Search for the cell housing the specified text and yield its (X, Y) center coordinate. 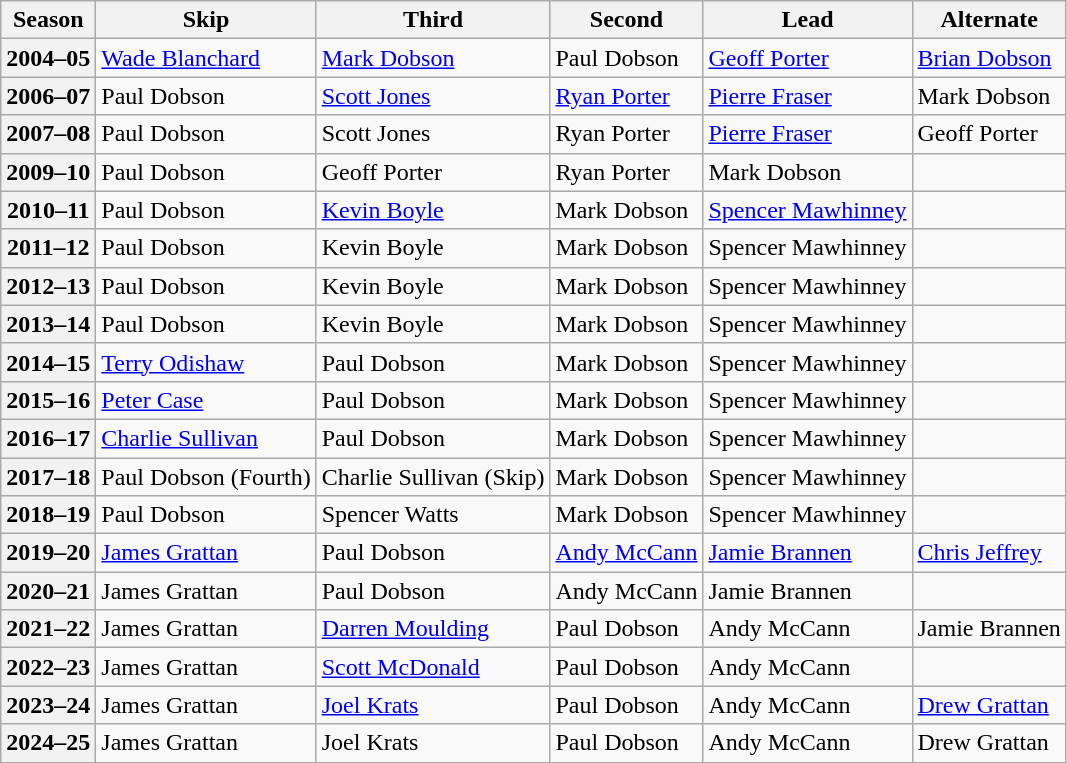
Scott McDonald (433, 667)
2022–23 (48, 667)
Alternate (989, 20)
2009–10 (48, 172)
Brian Dobson (989, 58)
Season (48, 20)
2023–24 (48, 705)
2004–05 (48, 58)
Second (626, 20)
Lead (808, 20)
2018–19 (48, 515)
Third (433, 20)
Chris Jeffrey (989, 553)
2016–17 (48, 438)
Paul Dobson (Fourth) (206, 477)
2020–21 (48, 591)
Terry Odishaw (206, 362)
Charlie Sullivan (206, 438)
2019–20 (48, 553)
Spencer Watts (433, 515)
Charlie Sullivan (Skip) (433, 477)
Skip (206, 20)
Peter Case (206, 400)
2014–15 (48, 362)
2007–08 (48, 134)
2013–14 (48, 324)
2021–22 (48, 629)
Darren Moulding (433, 629)
2017–18 (48, 477)
2015–16 (48, 400)
2024–25 (48, 743)
2006–07 (48, 96)
2010–11 (48, 210)
2011–12 (48, 248)
Wade Blanchard (206, 58)
2012–13 (48, 286)
